From the cell containing the given text, extract its center point as (X, Y) coordinate. 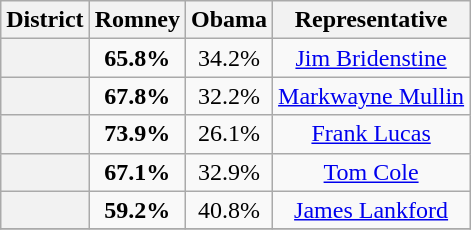
Jim Bridenstine (372, 58)
40.8% (230, 210)
32.2% (230, 96)
73.9% (137, 134)
67.1% (137, 172)
67.8% (137, 96)
34.2% (230, 58)
Romney (137, 20)
District (45, 20)
65.8% (137, 58)
Tom Cole (372, 172)
Representative (372, 20)
Markwayne Mullin (372, 96)
James Lankford (372, 210)
32.9% (230, 172)
Obama (230, 20)
26.1% (230, 134)
59.2% (137, 210)
Frank Lucas (372, 134)
